Capture the cell that displays the provided text and extract its [x, y] central coordinate. 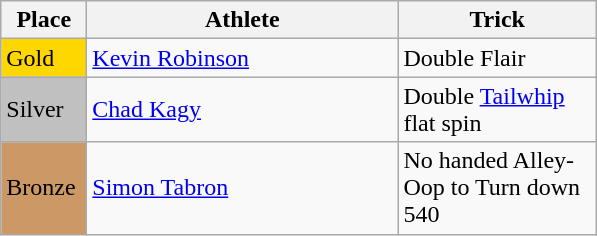
Gold [44, 58]
Simon Tabron [242, 188]
Chad Kagy [242, 110]
Double Tailwhip flat spin [498, 110]
Bronze [44, 188]
No handed Alley-Oop to Turn down 540 [498, 188]
Kevin Robinson [242, 58]
Silver [44, 110]
Trick [498, 20]
Double Flair [498, 58]
Athlete [242, 20]
Place [44, 20]
